Search for the cell housing the specified text and yield its [X, Y] center coordinate. 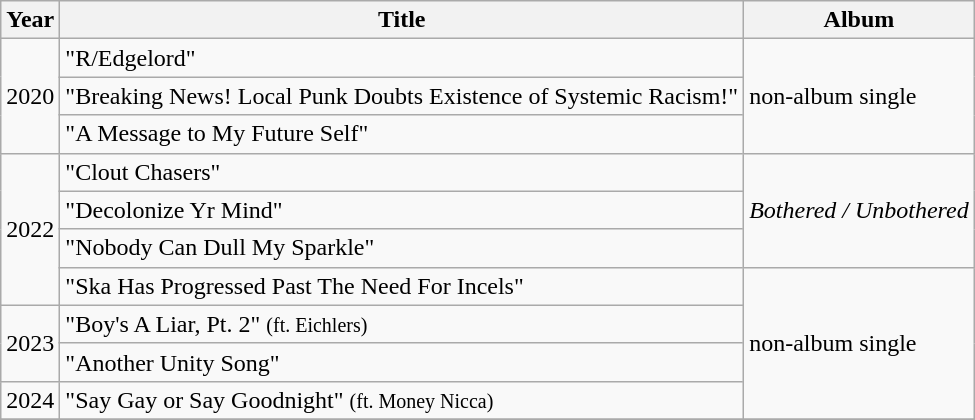
"Nobody Can Dull My Sparkle" [402, 248]
"Breaking News! Local Punk Doubts Existence of Systemic Racism!" [402, 96]
Album [860, 20]
"Another Unity Song" [402, 362]
Title [402, 20]
"Decolonize Yr Mind" [402, 210]
"Boy's A Liar, Pt. 2" (ft. Eichlers) [402, 324]
"Clout Chasers" [402, 172]
"A Message to My Future Self" [402, 134]
2024 [30, 400]
Bothered / Unbothered [860, 210]
"Ska Has Progressed Past The Need For Incels" [402, 286]
"R/Edgelord" [402, 58]
Year [30, 20]
2023 [30, 343]
2022 [30, 229]
2020 [30, 96]
"Say Gay or Say Goodnight" (ft. Money Nicca) [402, 400]
